Extract the [X, Y] coordinate from the center of the cell holding the provided text.  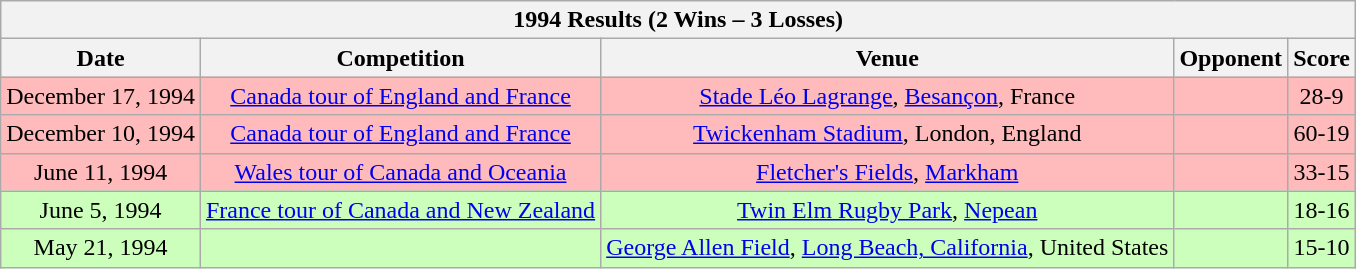
60-19 [1322, 134]
June 5, 1994 [101, 210]
Fletcher's Fields, Markham [888, 172]
33-15 [1322, 172]
Twin Elm Rugby Park, Nepean [888, 210]
Stade Léo Lagrange, Besançon, France [888, 96]
1994 Results (2 Wins – 3 Losses) [678, 20]
George Allen Field, Long Beach, California, United States [888, 248]
December 10, 1994 [101, 134]
France tour of Canada and New Zealand [400, 210]
28-9 [1322, 96]
Twickenham Stadium, London, England [888, 134]
15-10 [1322, 248]
18-16 [1322, 210]
Wales tour of Canada and Oceania [400, 172]
December 17, 1994 [101, 96]
Date [101, 58]
Competition [400, 58]
May 21, 1994 [101, 248]
Score [1322, 58]
Venue [888, 58]
June 11, 1994 [101, 172]
Opponent [1231, 58]
